Locate the cell with the specified text and output its (X, Y) center coordinate. 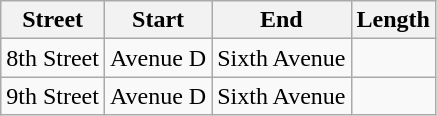
End (282, 20)
9th Street (53, 96)
Length (393, 20)
Street (53, 20)
8th Street (53, 58)
Start (158, 20)
